Capture the cell that displays the provided text and extract its (X, Y) central coordinate. 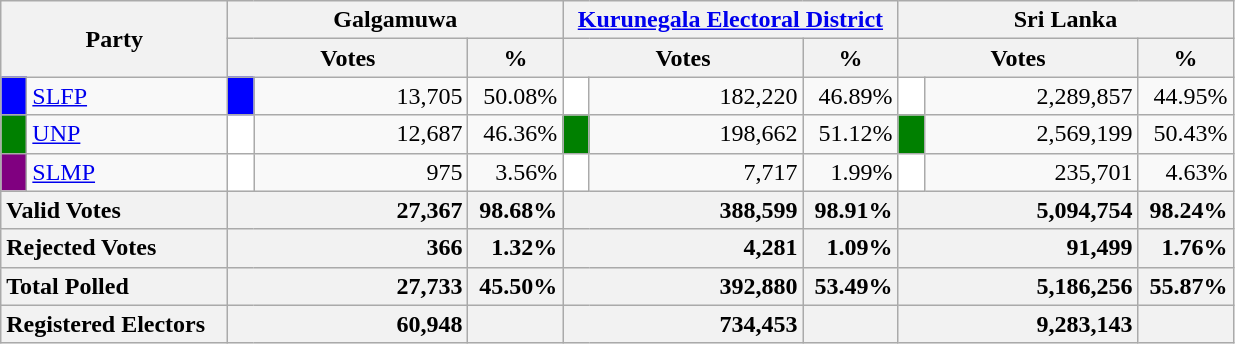
1.99% (850, 172)
1.76% (1186, 248)
235,701 (1031, 172)
5,186,256 (1018, 286)
98.24% (1186, 210)
Kurunegala Electoral District (730, 20)
182,220 (696, 96)
2,569,199 (1031, 134)
UNP (128, 134)
Total Polled (114, 286)
44.95% (1186, 96)
27,733 (348, 286)
13,705 (361, 96)
Party (114, 39)
53.49% (850, 286)
Galgamuwa (396, 20)
12,687 (361, 134)
SLFP (128, 96)
51.12% (850, 134)
50.43% (1186, 134)
98.68% (516, 210)
4.63% (1186, 172)
734,453 (683, 324)
1.32% (516, 248)
60,948 (348, 324)
50.08% (516, 96)
98.91% (850, 210)
46.36% (516, 134)
198,662 (696, 134)
5,094,754 (1018, 210)
366 (348, 248)
55.87% (1186, 286)
4,281 (683, 248)
975 (361, 172)
3.56% (516, 172)
392,880 (683, 286)
91,499 (1018, 248)
7,717 (696, 172)
45.50% (516, 286)
SLMP (128, 172)
2,289,857 (1031, 96)
9,283,143 (1018, 324)
388,599 (683, 210)
1.09% (850, 248)
Registered Electors (114, 324)
27,367 (348, 210)
Sri Lanka (1066, 20)
Rejected Votes (114, 248)
46.89% (850, 96)
Valid Votes (114, 210)
